Find where the given text appears and provide that cell's center as (x, y) coordinate. 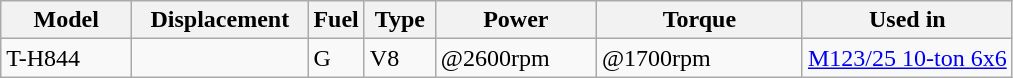
Used in (907, 20)
Torque (699, 20)
M123/25 10-ton 6x6 (907, 58)
Power (516, 20)
V8 (400, 58)
@1700rpm (699, 58)
G (336, 58)
@2600rpm (516, 58)
T-H844 (66, 58)
Model (66, 20)
Displacement (220, 20)
Fuel (336, 20)
Type (400, 20)
